Extract the (x, y) coordinate from the center of the cell holding the provided text.  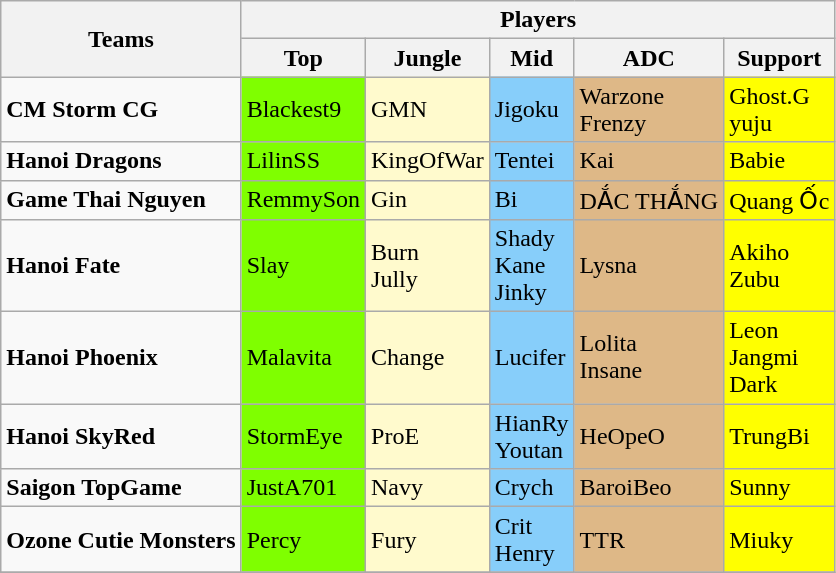
Crit Henry (532, 540)
Warzone Frenzy (649, 110)
Hanoi SkyRed (121, 436)
Percy (303, 540)
Change (428, 358)
ADC (649, 58)
KingOfWar (428, 161)
Akiho Zubu (780, 266)
TrungBi (780, 436)
Malavita (303, 358)
Hanoi Phoenix (121, 358)
Saigon TopGame (121, 488)
TTR (649, 540)
Sunny (780, 488)
Tentei (532, 161)
JustA701 (303, 488)
BaroiBeo (649, 488)
LilinSS (303, 161)
Shady Kane Jinky (532, 266)
Miuky (780, 540)
Lolita Insane (649, 358)
Lucifer (532, 358)
GMN (428, 110)
Quang Ốc (780, 200)
Crych (532, 488)
Jungle (428, 58)
Babie (780, 161)
Kai (649, 161)
Players (538, 20)
Fury (428, 540)
Blackest9 (303, 110)
Mid (532, 58)
Leon Jangmi Dark (780, 358)
Teams (121, 39)
Burn Jully (428, 266)
RemmySon (303, 200)
Navy (428, 488)
Gin (428, 200)
Hanoi Fate (121, 266)
Hanoi Dragons (121, 161)
Bi (532, 200)
Ghost.G yuju (780, 110)
ProE (428, 436)
DẮC THẮNG (649, 200)
Ozone Cutie Monsters (121, 540)
Support (780, 58)
HeOpeO (649, 436)
Jigoku (532, 110)
HianRy Youtan (532, 436)
Game Thai Nguyen (121, 200)
Lysna (649, 266)
Top (303, 58)
Slay (303, 266)
CM Storm CG (121, 110)
StormEye (303, 436)
